Identify which cell holds the provided text, then report its (X, Y) central coordinate. 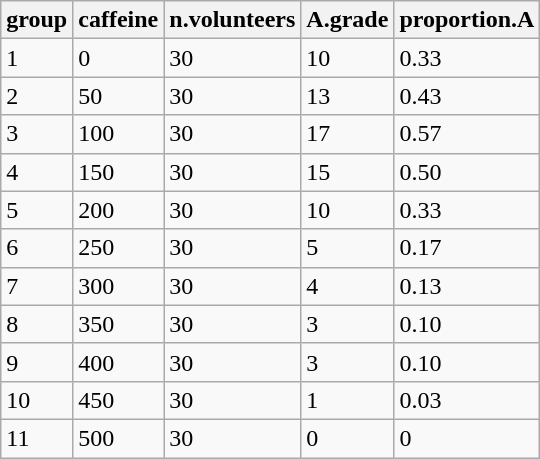
250 (118, 248)
0.43 (467, 96)
group (37, 20)
6 (37, 248)
0.17 (467, 248)
8 (37, 324)
300 (118, 286)
A.grade (348, 20)
15 (348, 172)
50 (118, 96)
200 (118, 210)
9 (37, 362)
350 (118, 324)
0.13 (467, 286)
caffeine (118, 20)
7 (37, 286)
0.03 (467, 400)
150 (118, 172)
17 (348, 134)
450 (118, 400)
2 (37, 96)
0.50 (467, 172)
0.57 (467, 134)
proportion.A (467, 20)
400 (118, 362)
11 (37, 438)
13 (348, 96)
500 (118, 438)
100 (118, 134)
n.volunteers (232, 20)
